Extract the [x, y] coordinate from the center of the cell holding the provided text.  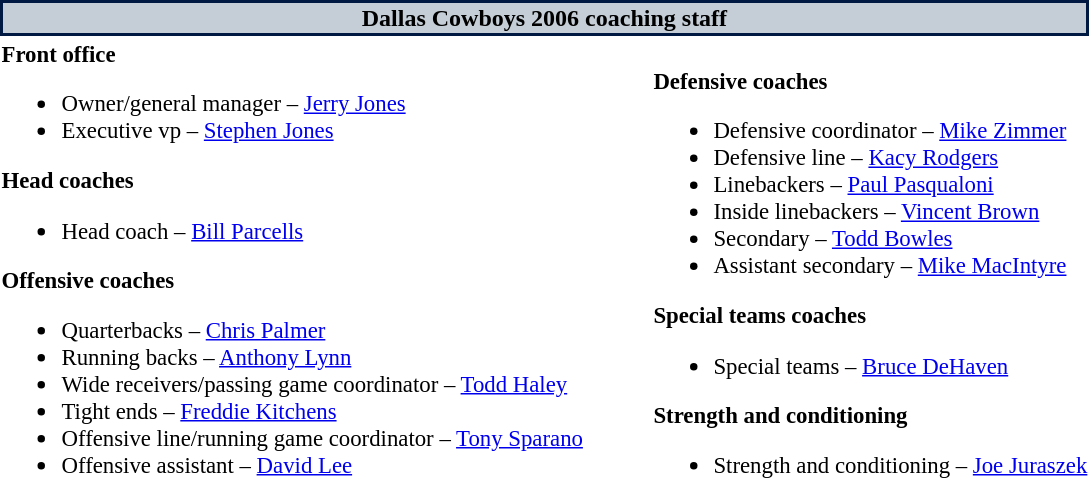
Dallas Cowboys 2006 coaching staff [544, 18]
